Pinpoint the cell where the given text exists, returning its (x, y) midpoint coordinate. 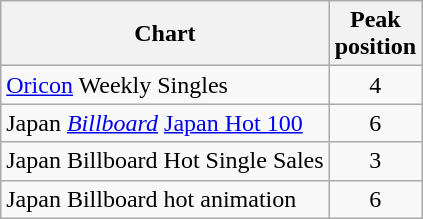
Chart (165, 34)
3 (375, 161)
Oricon Weekly Singles (165, 85)
Japan Billboard hot animation (165, 199)
Peakposition (375, 34)
4 (375, 85)
Japan Billboard Japan Hot 100 (165, 123)
Japan Billboard Hot Single Sales (165, 161)
